Identify which cell holds the provided text, then report its [X, Y] central coordinate. 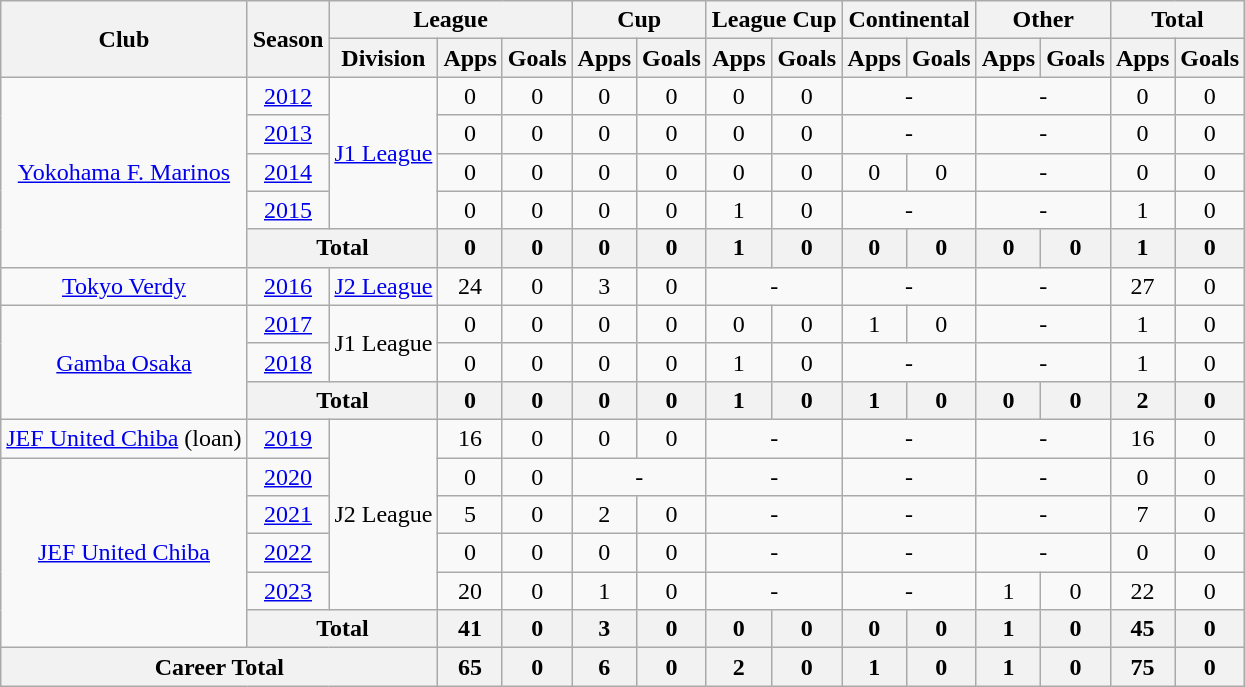
Gamba Osaka [124, 362]
2022 [288, 553]
22 [1142, 591]
JEF United Chiba (loan) [124, 438]
2021 [288, 515]
6 [604, 667]
45 [1142, 629]
2013 [288, 134]
2016 [288, 286]
Continental [909, 20]
20 [470, 591]
2019 [288, 438]
7 [1142, 515]
2014 [288, 172]
2023 [288, 591]
Tokyo Verdy [124, 286]
Club [124, 39]
Yokohama F. Marinos [124, 172]
League [450, 20]
Season [288, 39]
65 [470, 667]
2012 [288, 96]
75 [1142, 667]
Career Total [220, 667]
24 [470, 286]
JEF United Chiba [124, 553]
League Cup [774, 20]
Other [1043, 20]
2018 [288, 362]
2017 [288, 324]
2020 [288, 477]
Cup [639, 20]
5 [470, 515]
27 [1142, 286]
41 [470, 629]
2015 [288, 210]
Division [384, 58]
